Search for the cell housing the specified text and yield its [X, Y] center coordinate. 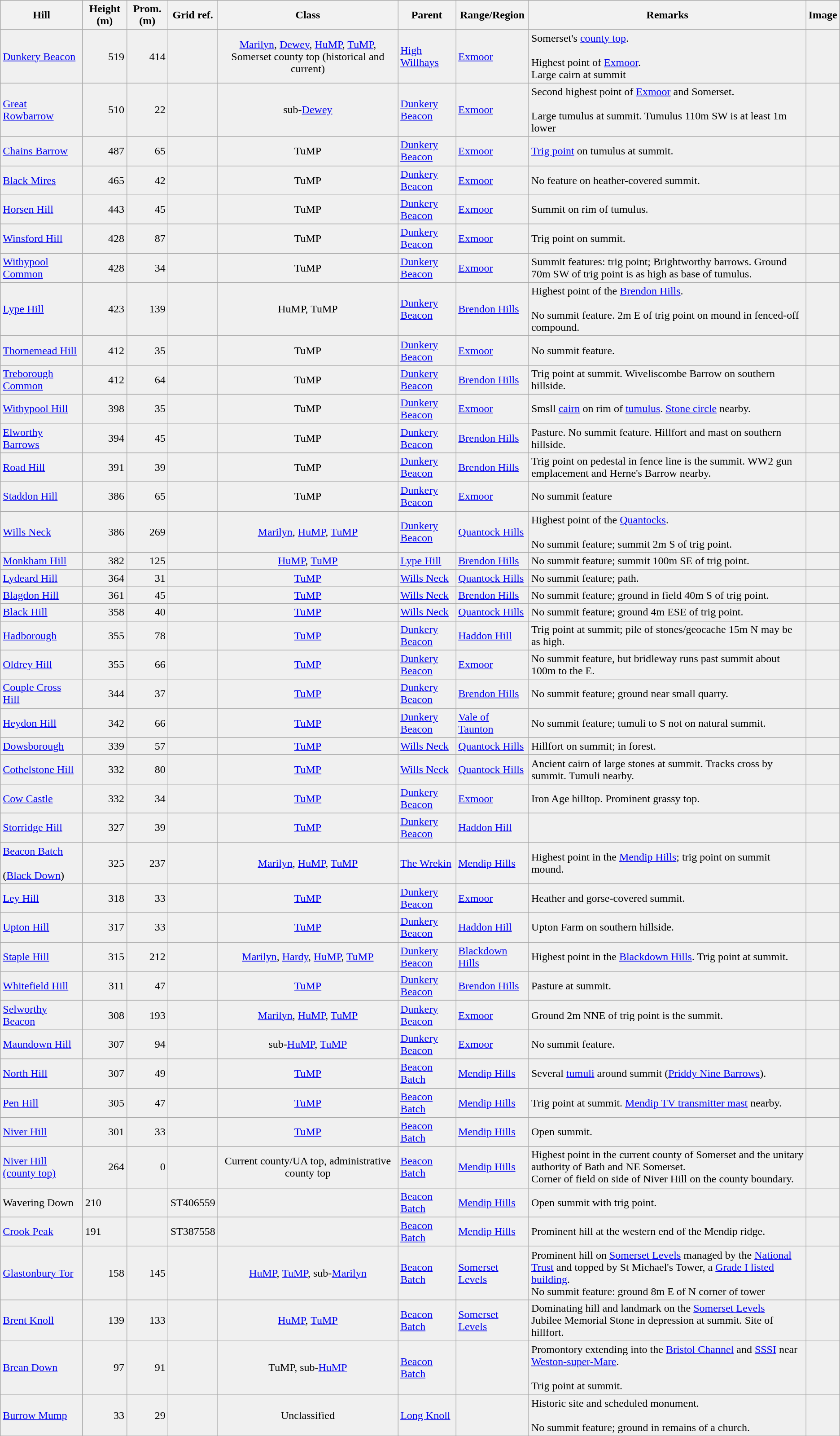
361 [105, 595]
Couple Cross Hill [42, 694]
Trig point at summit; pile of stones/geocache 15m N may be as high. [667, 636]
Thornemead Hill [42, 350]
305 [105, 1102]
Pasture at summit. [667, 986]
North Hill [42, 1074]
Grid ref. [193, 15]
Trig point at summit. Wiveliscombe Barrow on southern hillside. [667, 380]
125 [147, 561]
Chains Barrow [42, 151]
Height (m) [105, 15]
193 [147, 1015]
29 [147, 1415]
Several tumuli around summit (Priddy Nine Barrows). [667, 1074]
519 [105, 57]
Wavering Down [42, 1202]
87 [147, 239]
308 [105, 1015]
443 [105, 209]
423 [105, 309]
Niver Hill [42, 1132]
Brent Knoll [42, 1320]
Whitefield Hill [42, 986]
342 [105, 723]
364 [105, 578]
Hadborough [42, 636]
Cow Castle [42, 798]
Horsen Hill [42, 209]
Long Knoll [427, 1415]
398 [105, 408]
Ground 2m NNE of trig point is the summit. [667, 1015]
Prominent hill at the western end of the Mendip ridge. [667, 1232]
Hill [42, 15]
Highest point of the Brendon Hills.No summit feature. 2m E of trig point on mound in fenced-off compound. [667, 309]
344 [105, 694]
339 [105, 746]
Open summit. [667, 1132]
Staple Hill [42, 957]
Second highest point of Exmoor and Somerset.Large tumulus at summit. Tumulus 110m SW is at least 1m lower [667, 110]
158 [105, 1273]
465 [105, 180]
394 [105, 438]
487 [105, 151]
Open summit with trig point. [667, 1202]
The Wrekin [427, 863]
Ley Hill [42, 899]
Beacon Batch(Black Down) [42, 863]
Class [308, 15]
237 [147, 863]
No summit feature; ground 4m ESE of trig point. [667, 612]
358 [105, 612]
315 [105, 957]
Remarks [667, 15]
414 [147, 57]
Staddon Hill [42, 496]
40 [147, 612]
Winsford Hill [42, 239]
Smsll cairn on rim of tumulus. Stone circle nearby. [667, 408]
Upton Farm on southern hillside. [667, 927]
Range/Region [493, 15]
Blagdon Hill [42, 595]
22 [147, 110]
94 [147, 1044]
91 [147, 1367]
Brean Down [42, 1367]
Monkham Hill [42, 561]
Trig point on pedestal in fence line is the summit. WW2 gun emplacement and Herne's Barrow nearby. [667, 468]
78 [147, 636]
No feature on heather-covered summit. [667, 180]
64 [147, 380]
382 [105, 561]
No summit feature; tumuli to S not on natural summit. [667, 723]
TuMP, sub-HuMP [308, 1367]
No summit feature, but bridleway runs past summit about 100m to the E. [667, 664]
31 [147, 578]
Selworthy Beacon [42, 1015]
Pasture. No summit feature. Hillfort and mast on southern hillside. [667, 438]
0 [147, 1167]
Highest point of the Quantocks.No summit feature; summit 2m S of trig point. [667, 532]
Highest point in the Mendip Hills; trig point on summit mound. [667, 863]
Marilyn, Dewey, HuMP, TuMP, Somerset county top (historical and current) [308, 57]
Pen Hill [42, 1102]
Image [823, 15]
Vale of Taunton [493, 723]
Blackdown Hills [493, 957]
Highest point in the Blackdown Hills. Trig point at summit. [667, 957]
Oldrey Hill [42, 664]
Trig point on tumulus at summit. [667, 151]
High Willhays [427, 57]
317 [105, 927]
Summit on rim of tumulus. [667, 209]
Black Hill [42, 612]
264 [105, 1167]
97 [105, 1367]
Parent [427, 15]
318 [105, 899]
Dominating hill and landmark on the Somerset LevelsJubilee Memorial Stone in depression at summit. Site of hillfort. [667, 1320]
Iron Age hilltop. Prominent grassy top. [667, 798]
Trig point at summit. Mendip TV transmitter mast nearby. [667, 1102]
Storridge Hill [42, 828]
Maundown Hill [42, 1044]
Dowsborough [42, 746]
133 [147, 1320]
301 [105, 1132]
Upton Hill [42, 927]
Elworthy Barrows [42, 438]
Somerset's county top.Highest point of Exmoor. Large cairn at summit [667, 57]
ST406559 [193, 1202]
Trig point on summit. [667, 239]
269 [147, 532]
Black Mires [42, 180]
210 [105, 1202]
80 [147, 769]
No summit feature; ground near small quarry. [667, 694]
Lydeard Hill [42, 578]
Niver Hill (county top) [42, 1167]
Promontory extending into the Bristol Channel and SSSI near Weston-super-Mare.Trig point at summit. [667, 1367]
No summit feature [667, 496]
Summit features: trig point; Brightworthy barrows. Ground 70m SW of trig point is as high as base of tumulus. [667, 268]
325 [105, 863]
327 [105, 828]
Road Hill [42, 468]
Hillfort on summit; in forest. [667, 746]
Glastonbury Tor [42, 1273]
Marilyn, Hardy, HuMP, TuMP [308, 957]
57 [147, 746]
Treborough Common [42, 380]
Heydon Hill [42, 723]
Withypool Common [42, 268]
Withypool Hill [42, 408]
191 [105, 1232]
HuMP, TuMP, sub-Marilyn [308, 1273]
Burrow Mump [42, 1415]
Current county/UA top, administrative county top [308, 1167]
391 [105, 468]
ST387558 [193, 1232]
Ancient cairn of large stones at summit. Tracks cross by summit. Tumuli nearby. [667, 769]
Historic site and scheduled monument.No summit feature; ground in remains of a church. [667, 1415]
No summit feature; ground in field 40m S of trig point. [667, 595]
Unclassified [308, 1415]
Great Rowbarrow [42, 110]
No summit feature; path. [667, 578]
311 [105, 986]
sub-Dewey [308, 110]
Cothelstone Hill [42, 769]
510 [105, 110]
Crook Peak [42, 1232]
Heather and gorse-covered summit. [667, 899]
49 [147, 1074]
No summit feature; summit 100m SE of trig point. [667, 561]
42 [147, 180]
sub-HuMP, TuMP [308, 1044]
145 [147, 1273]
Prom. (m) [147, 15]
37 [147, 694]
212 [147, 957]
